Capture the cell that displays the provided text and extract its (X, Y) central coordinate. 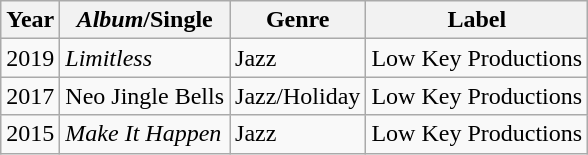
Year (30, 20)
Jazz/Holiday (298, 96)
2019 (30, 58)
Label (477, 20)
Make It Happen (145, 134)
2017 (30, 96)
Album/Single (145, 20)
Neo Jingle Bells (145, 96)
2015 (30, 134)
Genre (298, 20)
Limitless (145, 58)
